Identify which cell holds the provided text, then report its (x, y) central coordinate. 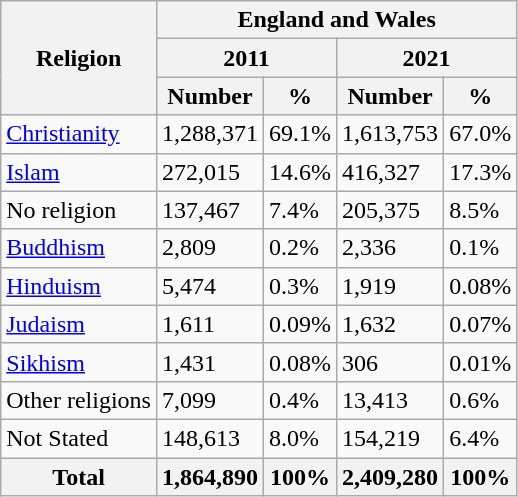
0.07% (480, 324)
2,809 (210, 248)
14.6% (300, 172)
0.4% (300, 400)
67.0% (480, 134)
1,288,371 (210, 134)
Islam (79, 172)
No religion (79, 210)
Buddhism (79, 248)
0.2% (300, 248)
205,375 (390, 210)
1,864,890 (210, 477)
272,015 (210, 172)
Total (79, 477)
13,413 (390, 400)
Hinduism (79, 286)
137,467 (210, 210)
2011 (246, 58)
Religion (79, 58)
2021 (427, 58)
2,336 (390, 248)
2,409,280 (390, 477)
154,219 (390, 438)
0.01% (480, 362)
6.4% (480, 438)
7.4% (300, 210)
Other religions (79, 400)
8.0% (300, 438)
1,613,753 (390, 134)
306 (390, 362)
1,431 (210, 362)
148,613 (210, 438)
Not Stated (79, 438)
0.09% (300, 324)
0.6% (480, 400)
0.1% (480, 248)
Sikhism (79, 362)
Judaism (79, 324)
8.5% (480, 210)
17.3% (480, 172)
7,099 (210, 400)
416,327 (390, 172)
0.3% (300, 286)
5,474 (210, 286)
69.1% (300, 134)
1,611 (210, 324)
England and Wales (336, 20)
1,919 (390, 286)
Christianity (79, 134)
1,632 (390, 324)
